Find where the given text appears and provide that cell's center as (X, Y) coordinate. 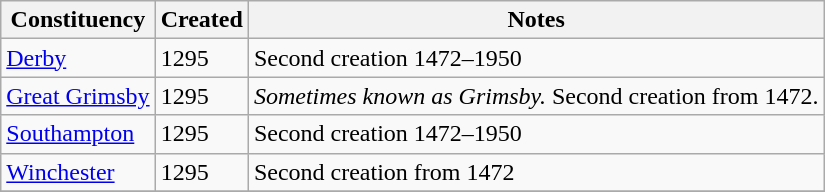
Notes (536, 20)
Winchester (78, 172)
Derby (78, 58)
Constituency (78, 20)
Created (202, 20)
Great Grimsby (78, 96)
Sometimes known as Grimsby. Second creation from 1472. (536, 96)
Second creation from 1472 (536, 172)
Southampton (78, 134)
